Return the (x, y) coordinate for the center point of the cell that contains the specified text.  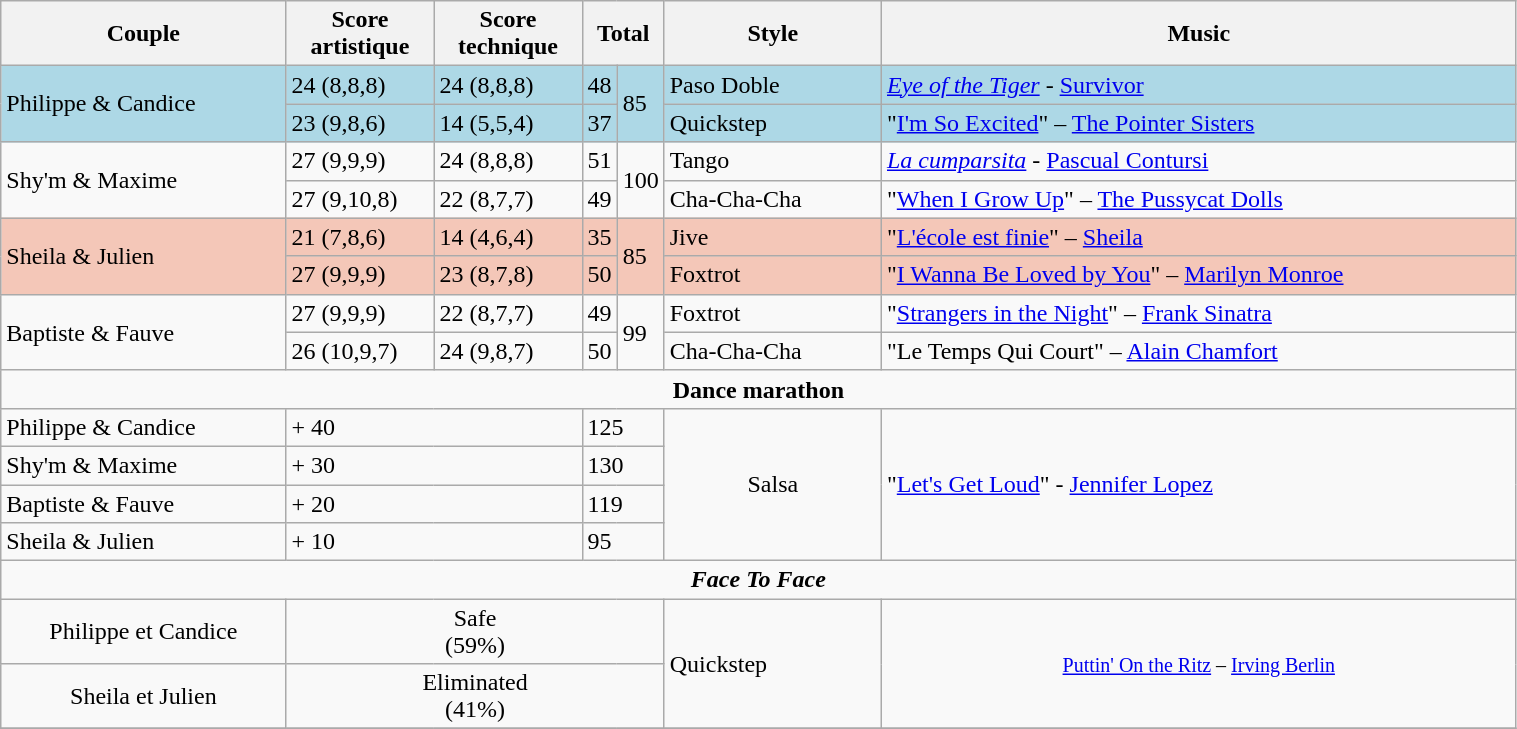
26 (10,9,7) (360, 351)
51 (600, 161)
14 (5,5,4) (508, 123)
14 (4,6,4) (508, 237)
+ 10 (434, 542)
24 (9,8,7) (508, 351)
23 (9,8,6) (360, 123)
119 (623, 503)
+ 20 (434, 503)
"Strangers in the Night" – Frank Sinatra (1198, 313)
Paso Doble (772, 85)
37 (600, 123)
95 (623, 542)
130 (623, 465)
Music (1198, 34)
Score artistique (360, 34)
Score technique (508, 34)
La cumparsita - Pascual Contursi (1198, 161)
23 (8,7,8) (508, 275)
Puttin' On the Ritz – Irving Berlin (1198, 664)
Eliminated(41%) (475, 696)
"Le Temps Qui Court" – Alain Chamfort (1198, 351)
"I'm So Excited" – The Pointer Sisters (1198, 123)
+ 30 (434, 465)
"L'école est finie" – Sheila (1198, 237)
"When I Grow Up" – The Pussycat Dolls (1198, 199)
Salsa (772, 484)
48 (600, 85)
Sheila et Julien (144, 696)
"I Wanna Be Loved by You" – Marilyn Monroe (1198, 275)
Total (623, 34)
35 (600, 237)
"Let's Get Loud" - Jennifer Lopez (1198, 484)
Couple (144, 34)
21 (7,8,6) (360, 237)
27 (9,10,8) (360, 199)
Dance marathon (758, 389)
100 (640, 180)
Style (772, 34)
+ 40 (434, 427)
Tango (772, 161)
Jive (772, 237)
Face To Face (758, 580)
99 (640, 332)
125 (623, 427)
Safe(59%) (475, 632)
Eye of the Tiger - Survivor (1198, 85)
Philippe et Candice (144, 632)
